Detect which cell encompasses the target text, then output its (X, Y) center coordinate. 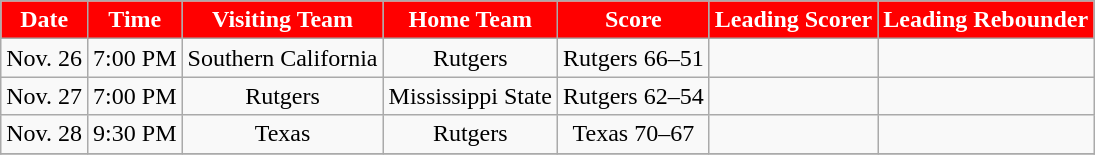
Texas (282, 134)
Southern California (282, 58)
Rutgers 62–54 (633, 96)
9:30 PM (135, 134)
Leading Rebounder (986, 20)
Home Team (470, 20)
Time (135, 20)
Nov. 28 (44, 134)
Nov. 27 (44, 96)
Score (633, 20)
Nov. 26 (44, 58)
Visiting Team (282, 20)
Rutgers 66–51 (633, 58)
Leading Scorer (794, 20)
Date (44, 20)
Texas 70–67 (633, 134)
Mississippi State (470, 96)
